Detect which cell encompasses the target text, then output its (X, Y) center coordinate. 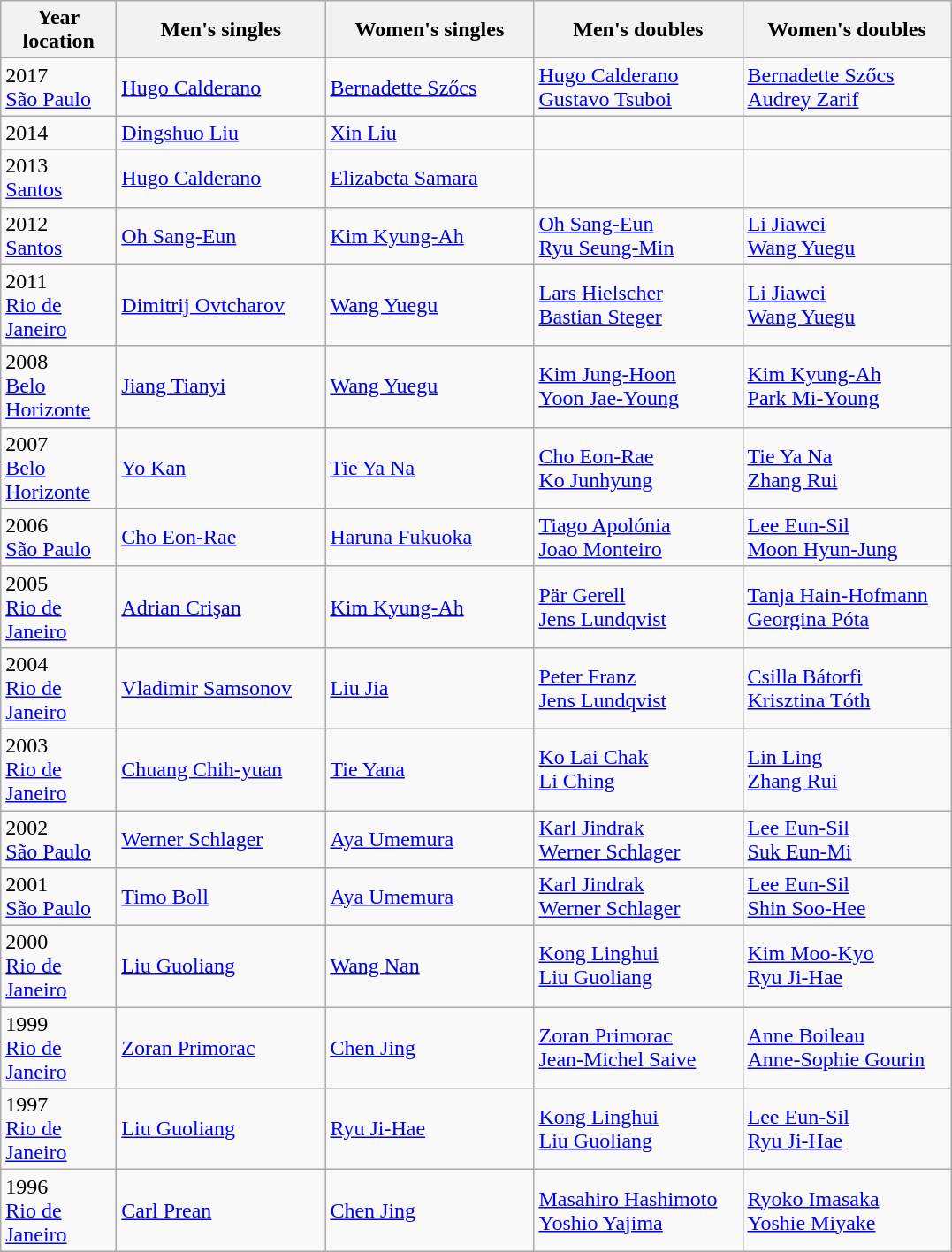
Men's doubles (638, 30)
Tie Yana (430, 769)
1999 Rio de Janeiro (58, 1048)
Dingshuo Liu (221, 133)
Bernadette Szőcs Audrey Zarif (847, 87)
Lee Eun-Sil Suk Eun-Mi (847, 838)
Hugo Calderano Gustavo Tsuboi (638, 87)
Csilla Bátorfi Krisztina Tóth (847, 688)
Oh Sang-Eun Ryu Seung-Min (638, 235)
Lee Eun-Sil Moon Hyun-Jung (847, 538)
Tanja Hain-Hofmann Georgina Póta (847, 607)
Werner Schlager (221, 838)
Ryu Ji-Hae (430, 1129)
2013 Santos (58, 179)
2011 Rio de Janeiro (58, 305)
Lin Ling Zhang Rui (847, 769)
1996 Rio de Janeiro (58, 1210)
Liu Jia (430, 688)
Wang Nan (430, 966)
Dimitrij Ovtcharov (221, 305)
2000 Rio de Janeiro (58, 966)
Jiang Tianyi (221, 386)
Year location (58, 30)
Zoran Primorac (221, 1048)
Ryoko Imasaka Yoshie Miyake (847, 1210)
Yo Kan (221, 468)
2012 Santos (58, 235)
Bernadette Szőcs (430, 87)
2002 São Paulo (58, 838)
Carl Prean (221, 1210)
Masahiro Hashimoto Yoshio Yajima (638, 1210)
Elizabeta Samara (430, 179)
Tiago Apolónia Joao Monteiro (638, 538)
Cho Eon-Rae Ko Junhyung (638, 468)
2008 Belo Horizonte (58, 386)
Peter Franz Jens Lundqvist (638, 688)
Lee Eun-Sil Shin Soo-Hee (847, 897)
Lars Hielscher Bastian Steger (638, 305)
Anne Boileau Anne-Sophie Gourin (847, 1048)
2001 São Paulo (58, 897)
Vladimir Samsonov (221, 688)
Kim Jung-Hoon Yoon Jae-Young (638, 386)
Cho Eon-Rae (221, 538)
2014 (58, 133)
Tie Ya Na Zhang Rui (847, 468)
Kim Moo-Kyo Ryu Ji-Hae (847, 966)
Xin Liu (430, 133)
2003 Rio de Janeiro (58, 769)
Chuang Chih-yuan (221, 769)
2006 São Paulo (58, 538)
Ko Lai Chak Li Ching (638, 769)
Women's doubles (847, 30)
Pär Gerell Jens Lundqvist (638, 607)
Men's singles (221, 30)
Haruna Fukuoka (430, 538)
1997 Rio de Janeiro (58, 1129)
Timo Boll (221, 897)
Tie Ya Na (430, 468)
Women's singles (430, 30)
2017 São Paulo (58, 87)
2005 Rio de Janeiro (58, 607)
Zoran Primorac Jean-Michel Saive (638, 1048)
2004 Rio de Janeiro (58, 688)
Kim Kyung-Ah Park Mi-Young (847, 386)
Oh Sang-Eun (221, 235)
Adrian Crişan (221, 607)
Lee Eun-Sil Ryu Ji-Hae (847, 1129)
2007 Belo Horizonte (58, 468)
